Return the [X, Y] coordinate for the center point of the cell that contains the specified text.  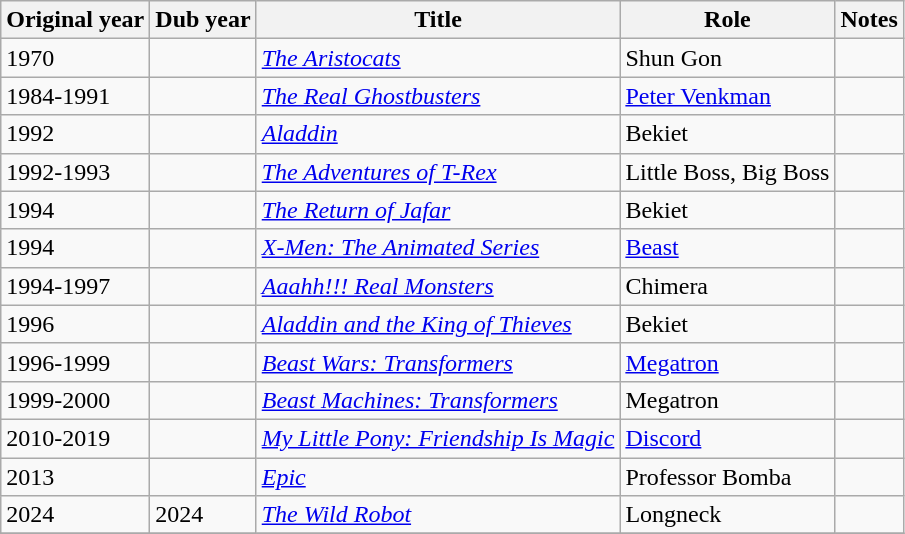
2013 [76, 477]
Peter Venkman [728, 96]
Chimera [728, 286]
Aaahh!!! Real Monsters [438, 286]
Epic [438, 477]
The Aristocats [438, 58]
The Adventures of T-Rex [438, 172]
Beast [728, 248]
Little Boss, Big Boss [728, 172]
Beast Machines: Transformers [438, 400]
1994-1997 [76, 286]
The Real Ghostbusters [438, 96]
My Little Pony: Friendship Is Magic [438, 438]
2010-2019 [76, 438]
Shun Gon [728, 58]
Discord [728, 438]
Dub year [203, 20]
1992 [76, 134]
Original year [76, 20]
Professor Bomba [728, 477]
Longneck [728, 515]
1970 [76, 58]
Beast Wars: Transformers [438, 362]
1999-2000 [76, 400]
Role [728, 20]
1984-1991 [76, 96]
Notes [869, 20]
Aladdin [438, 134]
The Wild Robot [438, 515]
1996-1999 [76, 362]
1996 [76, 324]
1992-1993 [76, 172]
X-Men: The Animated Series [438, 248]
The Return of Jafar [438, 210]
Title [438, 20]
Aladdin and the King of Thieves [438, 324]
